Pinpoint the cell where the given text exists, returning its (X, Y) midpoint coordinate. 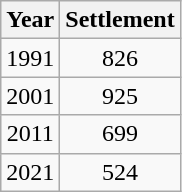
826 (120, 58)
2021 (30, 172)
2011 (30, 134)
524 (120, 172)
Settlement (120, 20)
2001 (30, 96)
Year (30, 20)
1991 (30, 58)
699 (120, 134)
925 (120, 96)
